Pinpoint the cell where the given text exists, returning its (x, y) midpoint coordinate. 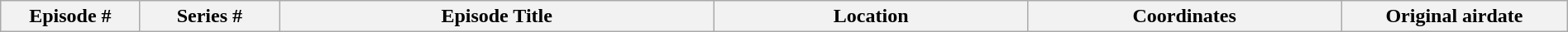
Episode # (70, 16)
Series # (209, 16)
Episode Title (497, 16)
Location (872, 16)
Original airdate (1455, 16)
Coordinates (1184, 16)
